Pinpoint the cell where the given text exists, returning its (x, y) midpoint coordinate. 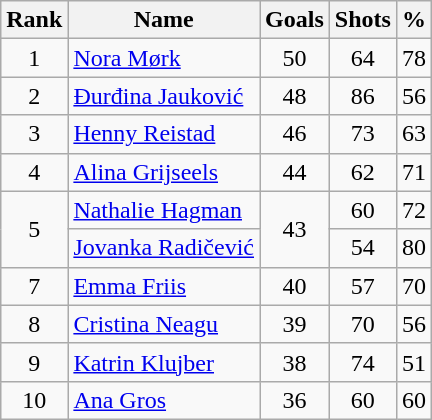
Name (164, 20)
62 (362, 172)
Katrin Klujber (164, 362)
71 (414, 172)
Cristina Neagu (164, 324)
73 (362, 134)
10 (34, 400)
54 (362, 248)
Jovanka Radičević (164, 248)
Shots (362, 20)
5 (34, 229)
8 (34, 324)
Henny Reistad (164, 134)
78 (414, 58)
Ana Gros (164, 400)
63 (414, 134)
40 (295, 286)
50 (295, 58)
4 (34, 172)
Goals (295, 20)
44 (295, 172)
64 (362, 58)
38 (295, 362)
80 (414, 248)
Đurđina Jauković (164, 96)
Nathalie Hagman (164, 210)
9 (34, 362)
Alina Grijseels (164, 172)
72 (414, 210)
Nora Mørk (164, 58)
3 (34, 134)
51 (414, 362)
36 (295, 400)
43 (295, 229)
2 (34, 96)
% (414, 20)
7 (34, 286)
1 (34, 58)
Rank (34, 20)
39 (295, 324)
57 (362, 286)
46 (295, 134)
74 (362, 362)
Emma Friis (164, 286)
48 (295, 96)
86 (362, 96)
